Extract the [X, Y] coordinate from the center of the cell holding the provided text.  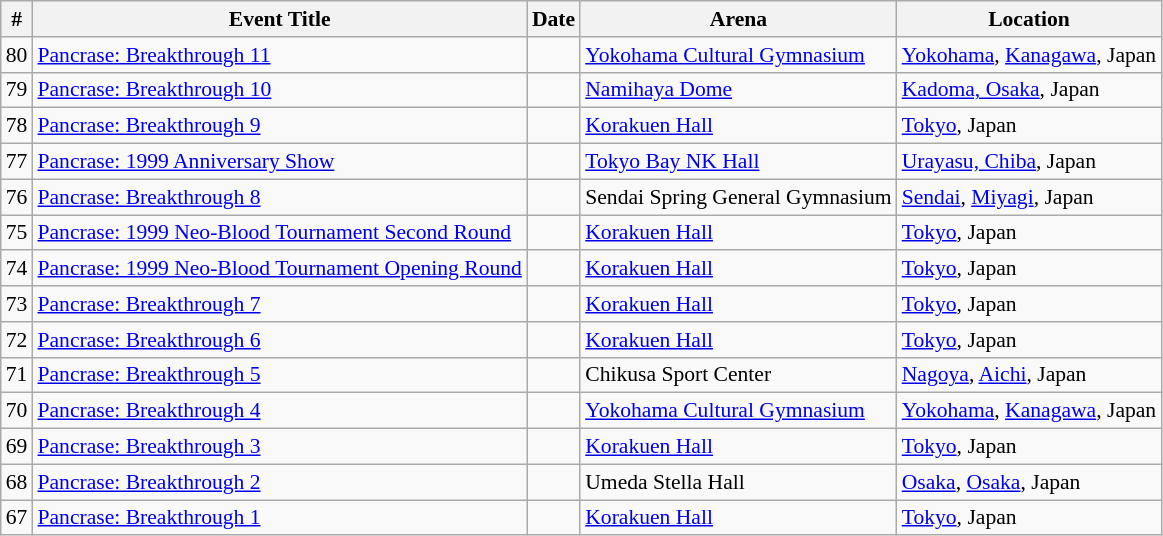
Osaka, Osaka, Japan [1030, 482]
Pancrase: Breakthrough 4 [279, 411]
Pancrase: Breakthrough 5 [279, 375]
Pancrase: Breakthrough 2 [279, 482]
67 [17, 518]
Sendai Spring General Gymnasium [738, 197]
Nagoya, Aichi, Japan [1030, 375]
74 [17, 269]
Chikusa Sport Center [738, 375]
73 [17, 304]
Pancrase: Breakthrough 11 [279, 55]
Pancrase: Breakthrough 8 [279, 197]
Tokyo Bay NK Hall [738, 162]
Pancrase: Breakthrough 9 [279, 126]
Pancrase: 1999 Neo-Blood Tournament Second Round [279, 233]
80 [17, 55]
Pancrase: Breakthrough 6 [279, 340]
71 [17, 375]
70 [17, 411]
Pancrase: 1999 Anniversary Show [279, 162]
72 [17, 340]
76 [17, 197]
Kadoma, Osaka, Japan [1030, 90]
69 [17, 447]
78 [17, 126]
Date [554, 19]
Umeda Stella Hall [738, 482]
Namihaya Dome [738, 90]
77 [17, 162]
79 [17, 90]
# [17, 19]
Pancrase: Breakthrough 3 [279, 447]
Pancrase: Breakthrough 1 [279, 518]
75 [17, 233]
Sendai, Miyagi, Japan [1030, 197]
Pancrase: Breakthrough 10 [279, 90]
Location [1030, 19]
Pancrase: Breakthrough 7 [279, 304]
68 [17, 482]
Pancrase: 1999 Neo-Blood Tournament Opening Round [279, 269]
Event Title [279, 19]
Arena [738, 19]
Urayasu, Chiba, Japan [1030, 162]
